From the cell containing the given text, extract its center point as [X, Y] coordinate. 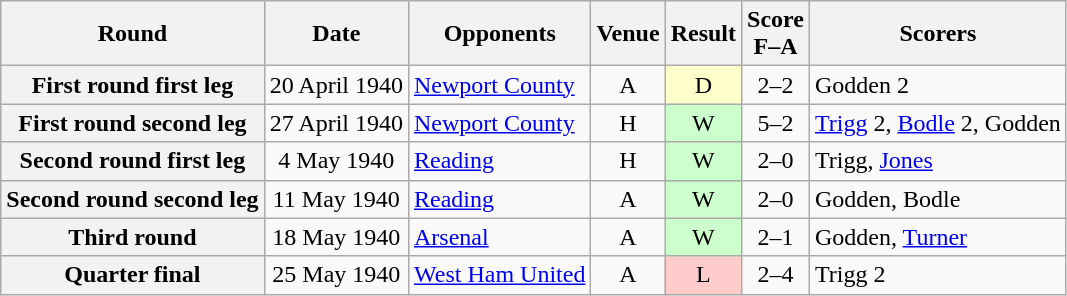
2–4 [776, 275]
L [703, 275]
Trigg 2, Bodle 2, Godden [938, 123]
Date [336, 34]
Arsenal [499, 237]
Godden, Turner [938, 237]
Result [703, 34]
Godden, Bodle [938, 199]
Quarter final [132, 275]
Third round [132, 237]
11 May 1940 [336, 199]
Second round first leg [132, 161]
Scorers [938, 34]
25 May 1940 [336, 275]
Second round second leg [132, 199]
2–2 [776, 85]
First round second leg [132, 123]
27 April 1940 [336, 123]
West Ham United [499, 275]
Venue [628, 34]
5–2 [776, 123]
Opponents [499, 34]
20 April 1940 [336, 85]
Godden 2 [938, 85]
ScoreF–A [776, 34]
Trigg 2 [938, 275]
4 May 1940 [336, 161]
Trigg, Jones [938, 161]
First round first leg [132, 85]
2–1 [776, 237]
Round [132, 34]
D [703, 85]
18 May 1940 [336, 237]
